From the cell containing the given text, extract its center point as (X, Y) coordinate. 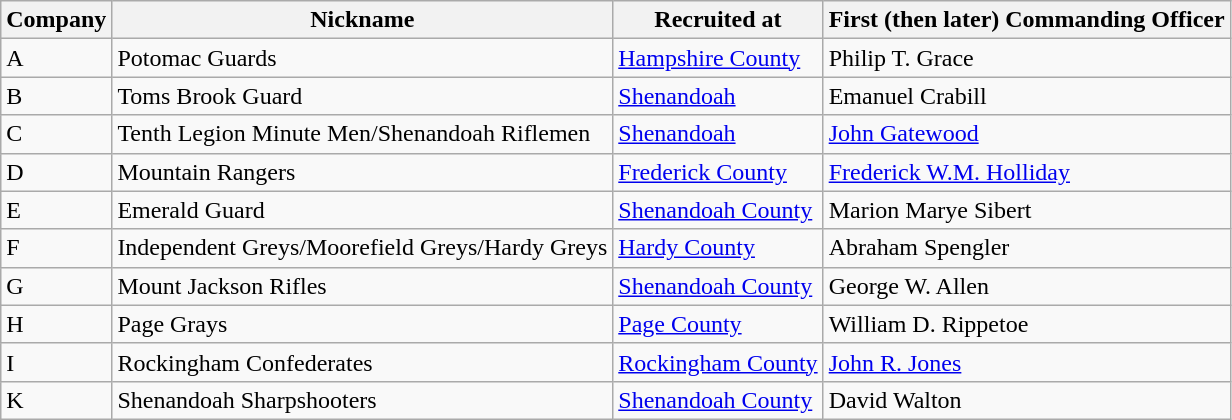
A (56, 58)
Hampshire County (718, 58)
B (56, 96)
Potomac Guards (362, 58)
D (56, 172)
Frederick W.M. Holliday (1026, 172)
Tenth Legion Minute Men/Shenandoah Riflemen (362, 134)
Recruited at (718, 20)
George W. Allen (1026, 286)
G (56, 286)
David Walton (1026, 400)
Company (56, 20)
Hardy County (718, 248)
Toms Brook Guard (362, 96)
Emanuel Crabill (1026, 96)
Emerald Guard (362, 210)
John Gatewood (1026, 134)
John R. Jones (1026, 362)
Page Grays (362, 324)
Independent Greys/Moorefield Greys/Hardy Greys (362, 248)
Philip T. Grace (1026, 58)
Shenandoah Sharpshooters (362, 400)
Abraham Spengler (1026, 248)
I (56, 362)
William D. Rippetoe (1026, 324)
K (56, 400)
Marion Marye Sibert (1026, 210)
C (56, 134)
Rockingham Confederates (362, 362)
Nickname (362, 20)
Rockingham County (718, 362)
Frederick County (718, 172)
Page County (718, 324)
E (56, 210)
F (56, 248)
Mount Jackson Rifles (362, 286)
Mountain Rangers (362, 172)
H (56, 324)
First (then later) Commanding Officer (1026, 20)
